From the cell containing the given text, extract its center point as (X, Y) coordinate. 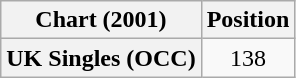
Position (248, 20)
UK Singles (OCC) (101, 58)
138 (248, 58)
Chart (2001) (101, 20)
